Search for the cell housing the specified text and yield its (X, Y) center coordinate. 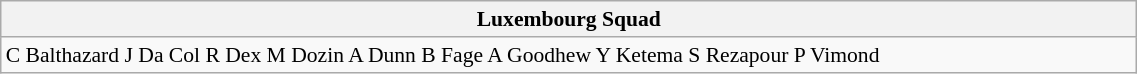
Luxembourg Squad (569, 19)
C Balthazard J Da Col R Dex M Dozin A Dunn B Fage A Goodhew Y Ketema S Rezapour P Vimond (569, 55)
